Pinpoint the cell where the given text exists, returning its (x, y) midpoint coordinate. 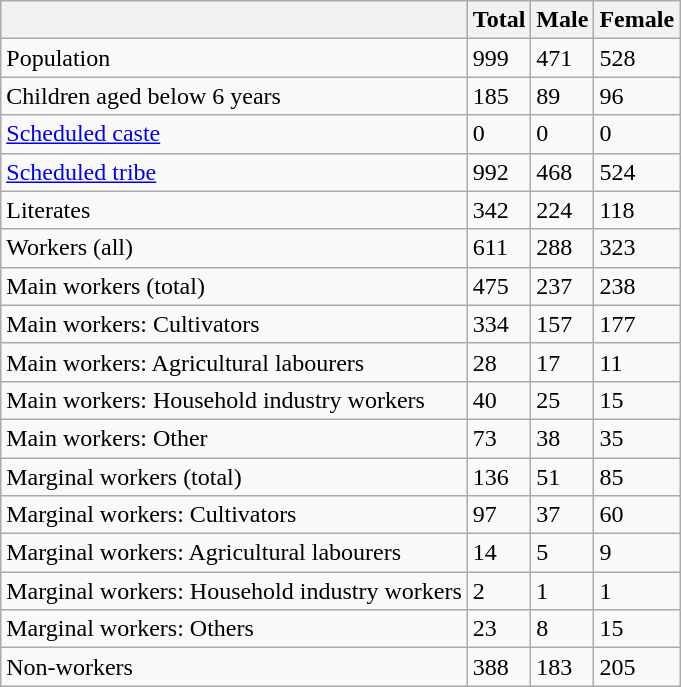
177 (637, 324)
2 (499, 591)
Marginal workers: Household industry workers (234, 591)
224 (562, 210)
35 (637, 438)
97 (499, 515)
40 (499, 400)
Main workers: Household industry workers (234, 400)
992 (499, 172)
205 (637, 667)
Marginal workers (total) (234, 477)
342 (499, 210)
475 (499, 286)
89 (562, 96)
Scheduled tribe (234, 172)
Female (637, 20)
999 (499, 58)
388 (499, 667)
157 (562, 324)
37 (562, 515)
611 (499, 248)
334 (499, 324)
185 (499, 96)
528 (637, 58)
183 (562, 667)
73 (499, 438)
11 (637, 362)
Literates (234, 210)
Non-workers (234, 667)
Scheduled caste (234, 134)
524 (637, 172)
96 (637, 96)
Children aged below 6 years (234, 96)
471 (562, 58)
238 (637, 286)
14 (499, 553)
23 (499, 629)
118 (637, 210)
8 (562, 629)
9 (637, 553)
Male (562, 20)
468 (562, 172)
Workers (all) (234, 248)
Main workers: Agricultural labourers (234, 362)
136 (499, 477)
Main workers: Other (234, 438)
Total (499, 20)
28 (499, 362)
323 (637, 248)
60 (637, 515)
Population (234, 58)
Marginal workers: Cultivators (234, 515)
51 (562, 477)
Main workers: Cultivators (234, 324)
288 (562, 248)
Marginal workers: Others (234, 629)
17 (562, 362)
85 (637, 477)
5 (562, 553)
25 (562, 400)
38 (562, 438)
Main workers (total) (234, 286)
237 (562, 286)
Marginal workers: Agricultural labourers (234, 553)
